Output the (x, y) coordinate of the center of the cell containing the given text.  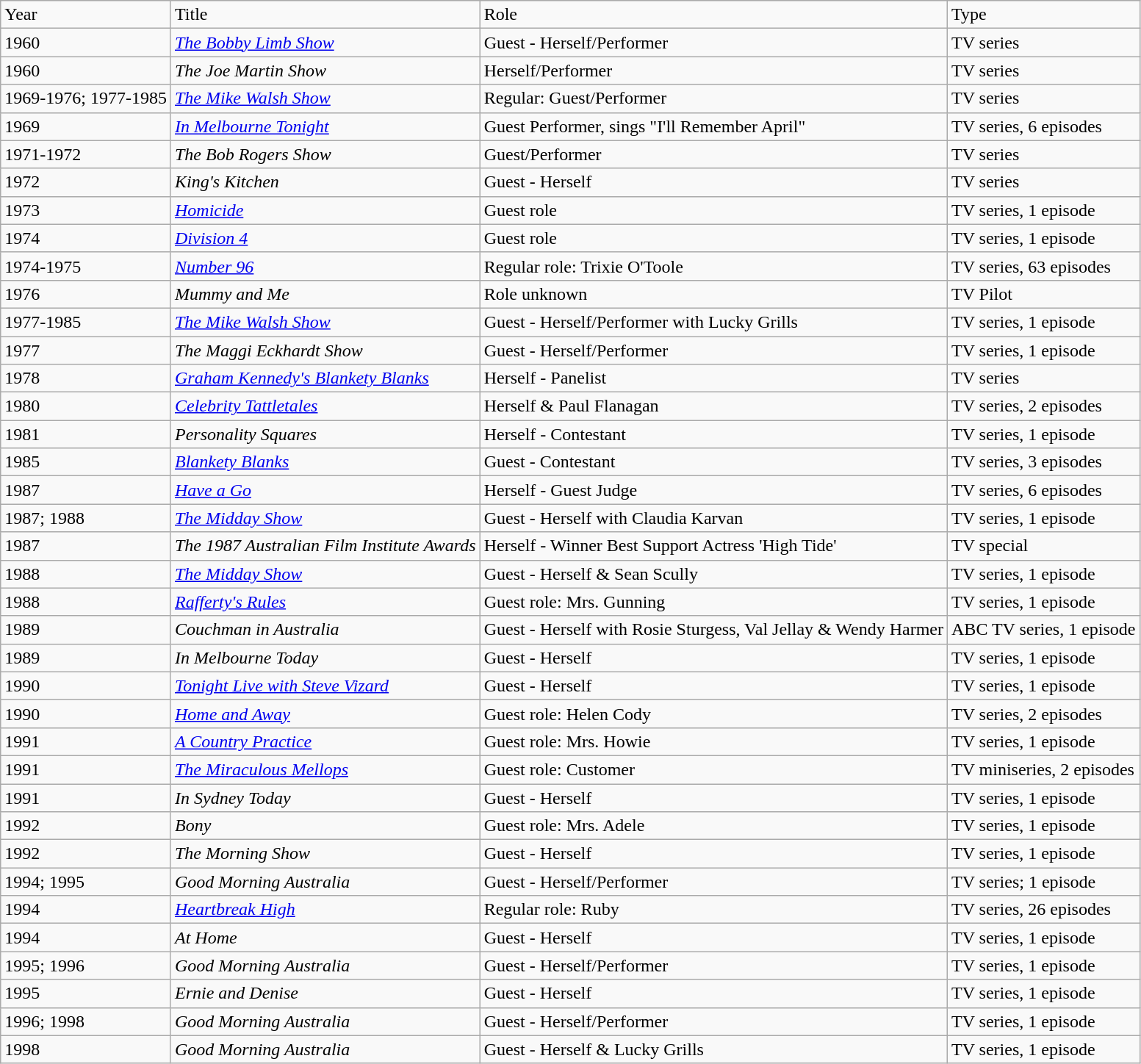
Guest - Herself with Rosie Sturgess, Val Jellay & Wendy Harmer (713, 630)
A Country Practice (325, 741)
1974 (86, 238)
Herself - Guest Judge (713, 490)
Regular: Guest/Performer (713, 98)
1995 (86, 993)
Rafferty's Rules (325, 602)
The Bob Rogers Show (325, 154)
Tonight Live with Steve Vizard (325, 686)
Number 96 (325, 266)
1996; 1998 (86, 1021)
Herself/Performer (713, 71)
1994; 1995 (86, 882)
Guest - Herself with Claudia Karvan (713, 518)
Heartbreak High (325, 910)
1969 (86, 126)
The Miraculous Mellops (325, 769)
Year (86, 15)
Guest role: Mrs. Gunning (713, 602)
Guest role: Mrs. Howie (713, 741)
The Morning Show (325, 854)
Herself - Panelist (713, 378)
1987; 1988 (86, 518)
Division 4 (325, 238)
Couchman in Australia (325, 630)
Role unknown (713, 294)
Guest - Herself & Sean Scully (713, 574)
1998 (86, 1049)
In Melbourne Today (325, 658)
Role (713, 15)
Type (1043, 15)
1969-1976; 1977-1985 (86, 98)
Blankety Blanks (325, 462)
Guest - Herself & Lucky Grills (713, 1049)
Home and Away (325, 713)
Herself & Paul Flanagan (713, 406)
Regular role: Ruby (713, 910)
Bony (325, 826)
TV series, 26 episodes (1043, 910)
1973 (86, 210)
Ernie and Denise (325, 993)
Guest - Herself/Performer with Lucky Grills (713, 322)
TV special (1043, 546)
Title (325, 15)
The Joe Martin Show (325, 71)
Personality Squares (325, 434)
1977-1985 (86, 322)
Regular role: Trixie O'Toole (713, 266)
Guest role: Helen Cody (713, 713)
1985 (86, 462)
Guest/Performer (713, 154)
Guest - Contestant (713, 462)
TV series, 63 episodes (1043, 266)
The 1987 Australian Film Institute Awards (325, 546)
1974-1975 (86, 266)
Graham Kennedy's Blankety Blanks (325, 378)
Guest role: Mrs. Adele (713, 826)
The Bobby Limb Show (325, 43)
TV series; 1 episode (1043, 882)
Herself - Winner Best Support Actress 'High Tide' (713, 546)
1977 (86, 351)
At Home (325, 938)
Mummy and Me (325, 294)
Homicide (325, 210)
Celebrity Tattletales (325, 406)
1976 (86, 294)
1981 (86, 434)
1972 (86, 182)
In Melbourne Tonight (325, 126)
Guest role: Customer (713, 769)
ABC TV series, 1 episode (1043, 630)
King's Kitchen (325, 182)
Guest Performer, sings "I'll Remember April" (713, 126)
TV miniseries, 2 episodes (1043, 769)
In Sydney Today (325, 797)
TV Pilot (1043, 294)
1971-1972 (86, 154)
1978 (86, 378)
Have a Go (325, 490)
1980 (86, 406)
The Maggi Eckhardt Show (325, 351)
TV series, 3 episodes (1043, 462)
1995; 1996 (86, 966)
Herself - Contestant (713, 434)
